Return the (x, y) coordinate for the center point of the cell that contains the specified text.  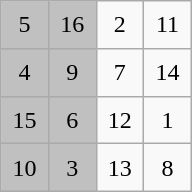
11 (168, 25)
13 (120, 168)
4 (25, 72)
2 (120, 25)
10 (25, 168)
5 (25, 25)
16 (72, 25)
9 (72, 72)
8 (168, 168)
7 (120, 72)
12 (120, 120)
1 (168, 120)
15 (25, 120)
3 (72, 168)
6 (72, 120)
14 (168, 72)
